For the text-containing cell, return its midpoint in (x, y) coordinate format. 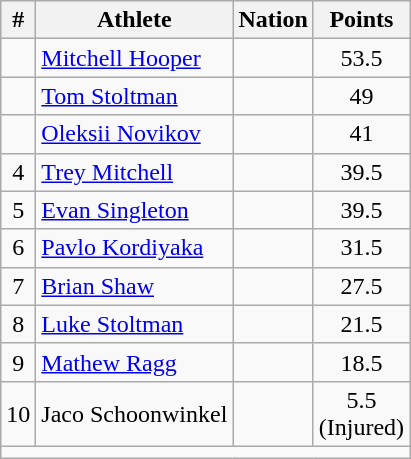
Evan Singleton (134, 210)
Tom Stoltman (134, 96)
7 (18, 286)
49 (361, 96)
27.5 (361, 286)
Luke Stoltman (134, 324)
9 (18, 362)
41 (361, 134)
5 (18, 210)
10 (18, 414)
Pavlo Kordiyaka (134, 248)
Points (361, 20)
Brian Shaw (134, 286)
8 (18, 324)
21.5 (361, 324)
Mathew Ragg (134, 362)
4 (18, 172)
31.5 (361, 248)
Jaco Schoonwinkel (134, 414)
Oleksii Novikov (134, 134)
Mitchell Hooper (134, 58)
6 (18, 248)
Athlete (134, 20)
53.5 (361, 58)
Nation (273, 20)
5.5 (Injured) (361, 414)
18.5 (361, 362)
# (18, 20)
Trey Mitchell (134, 172)
